Identify which cell holds the provided text, then report its [x, y] central coordinate. 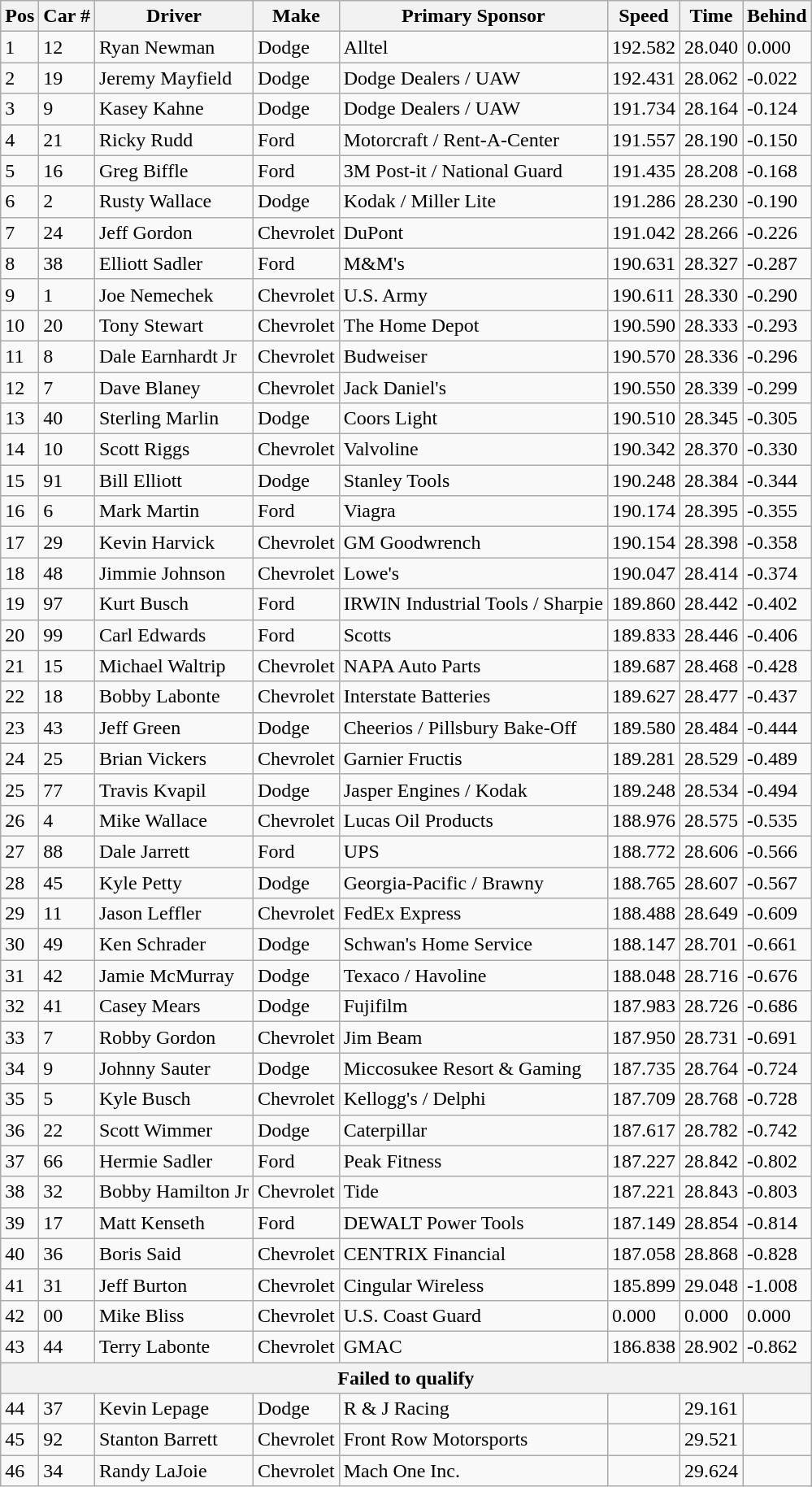
33 [20, 1037]
Hermie Sadler [174, 1161]
-0.305 [777, 419]
187.617 [644, 1130]
Garnier Fructis [473, 759]
The Home Depot [473, 325]
-0.344 [777, 480]
Cingular Wireless [473, 1285]
187.735 [644, 1068]
189.580 [644, 728]
Alltel [473, 47]
Motorcraft / Rent-A-Center [473, 140]
77 [67, 789]
186.838 [644, 1346]
188.765 [644, 882]
Jeff Green [174, 728]
Kyle Busch [174, 1099]
-1.008 [777, 1285]
-0.226 [777, 233]
28.842 [712, 1161]
190.611 [644, 294]
Elliott Sadler [174, 263]
Behind [777, 16]
Bobby Hamilton Jr [174, 1192]
Dale Jarrett [174, 851]
Jim Beam [473, 1037]
Casey Mears [174, 1007]
Coors Light [473, 419]
Kasey Kahne [174, 109]
190.047 [644, 573]
-0.287 [777, 263]
28.266 [712, 233]
Jimmie Johnson [174, 573]
-0.676 [777, 976]
29.048 [712, 1285]
-0.728 [777, 1099]
-0.150 [777, 140]
28.484 [712, 728]
190.154 [644, 542]
Budweiser [473, 356]
189.627 [644, 697]
-0.296 [777, 356]
CENTRIX Financial [473, 1254]
-0.535 [777, 820]
R & J Racing [473, 1409]
Mike Bliss [174, 1315]
Valvoline [473, 450]
49 [67, 945]
Scott Riggs [174, 450]
Car # [67, 16]
-0.402 [777, 604]
Primary Sponsor [473, 16]
192.431 [644, 78]
Peak Fitness [473, 1161]
189.833 [644, 635]
Jamie McMurray [174, 976]
Kevin Harvick [174, 542]
-0.691 [777, 1037]
Jeff Burton [174, 1285]
Viagra [473, 511]
29.521 [712, 1440]
185.899 [644, 1285]
Dave Blaney [174, 388]
Jason Leffler [174, 914]
190.342 [644, 450]
-0.742 [777, 1130]
Scotts [473, 635]
Stanton Barrett [174, 1440]
Time [712, 16]
189.860 [644, 604]
DEWALT Power Tools [473, 1223]
Terry Labonte [174, 1346]
Lucas Oil Products [473, 820]
-0.828 [777, 1254]
-0.661 [777, 945]
Travis Kvapil [174, 789]
28.477 [712, 697]
Fujifilm [473, 1007]
187.983 [644, 1007]
Lowe's [473, 573]
28.843 [712, 1192]
Jeff Gordon [174, 233]
Matt Kenseth [174, 1223]
Ricky Rudd [174, 140]
U.S. Coast Guard [473, 1315]
Randy LaJoie [174, 1471]
28.716 [712, 976]
Sterling Marlin [174, 419]
-0.567 [777, 882]
28.230 [712, 202]
28.040 [712, 47]
191.286 [644, 202]
28.446 [712, 635]
28.339 [712, 388]
Schwan's Home Service [473, 945]
28.726 [712, 1007]
-0.330 [777, 450]
Kodak / Miller Lite [473, 202]
28.868 [712, 1254]
187.709 [644, 1099]
99 [67, 635]
190.570 [644, 356]
190.248 [644, 480]
28.731 [712, 1037]
-0.168 [777, 171]
91 [67, 480]
-0.358 [777, 542]
Robby Gordon [174, 1037]
46 [20, 1471]
28.384 [712, 480]
Kyle Petty [174, 882]
28.208 [712, 171]
-0.124 [777, 109]
-0.022 [777, 78]
DuPont [473, 233]
-0.406 [777, 635]
28.442 [712, 604]
Georgia-Pacific / Brawny [473, 882]
28.529 [712, 759]
28.534 [712, 789]
28.575 [712, 820]
Mach One Inc. [473, 1471]
Failed to qualify [406, 1378]
48 [67, 573]
28.414 [712, 573]
Kellogg's / Delphi [473, 1099]
-0.566 [777, 851]
FedEx Express [473, 914]
187.149 [644, 1223]
Kurt Busch [174, 604]
-0.299 [777, 388]
191.557 [644, 140]
-0.609 [777, 914]
NAPA Auto Parts [473, 666]
28 [20, 882]
-0.444 [777, 728]
3M Post-it / National Guard [473, 171]
Greg Biffle [174, 171]
Rusty Wallace [174, 202]
Dale Earnhardt Jr [174, 356]
28.164 [712, 109]
-0.355 [777, 511]
Mark Martin [174, 511]
28.607 [712, 882]
-0.862 [777, 1346]
-0.686 [777, 1007]
Miccosukee Resort & Gaming [473, 1068]
188.048 [644, 976]
28.395 [712, 511]
28.190 [712, 140]
187.221 [644, 1192]
191.435 [644, 171]
-0.293 [777, 325]
Make [297, 16]
28.398 [712, 542]
U.S. Army [473, 294]
187.058 [644, 1254]
Front Row Motorsports [473, 1440]
-0.437 [777, 697]
M&M's [473, 263]
GM Goodwrench [473, 542]
14 [20, 450]
Mike Wallace [174, 820]
-0.802 [777, 1161]
190.510 [644, 419]
Texaco / Havoline [473, 976]
-0.814 [777, 1223]
Scott Wimmer [174, 1130]
189.281 [644, 759]
187.950 [644, 1037]
92 [67, 1440]
28.606 [712, 851]
GMAC [473, 1346]
Tony Stewart [174, 325]
192.582 [644, 47]
28.768 [712, 1099]
27 [20, 851]
Driver [174, 16]
Bobby Labonte [174, 697]
-0.494 [777, 789]
28.649 [712, 914]
Jack Daniel's [473, 388]
29.624 [712, 1471]
189.248 [644, 789]
Caterpillar [473, 1130]
191.042 [644, 233]
28.902 [712, 1346]
28.370 [712, 450]
28.854 [712, 1223]
Johnny Sauter [174, 1068]
-0.190 [777, 202]
Pos [20, 16]
188.488 [644, 914]
Carl Edwards [174, 635]
-0.724 [777, 1068]
Stanley Tools [473, 480]
28.330 [712, 294]
Bill Elliott [174, 480]
97 [67, 604]
23 [20, 728]
190.631 [644, 263]
Speed [644, 16]
189.687 [644, 666]
39 [20, 1223]
Ryan Newman [174, 47]
Jasper Engines / Kodak [473, 789]
28.345 [712, 419]
28.327 [712, 263]
3 [20, 109]
Michael Waltrip [174, 666]
28.062 [712, 78]
66 [67, 1161]
-0.290 [777, 294]
Joe Nemechek [174, 294]
Ken Schrader [174, 945]
35 [20, 1099]
Jeremy Mayfield [174, 78]
29.161 [712, 1409]
188.976 [644, 820]
188.147 [644, 945]
191.734 [644, 109]
Kevin Lepage [174, 1409]
28.333 [712, 325]
Boris Said [174, 1254]
26 [20, 820]
-0.803 [777, 1192]
Brian Vickers [174, 759]
Cheerios / Pillsbury Bake-Off [473, 728]
IRWIN Industrial Tools / Sharpie [473, 604]
28.468 [712, 666]
190.550 [644, 388]
28.336 [712, 356]
190.174 [644, 511]
190.590 [644, 325]
-0.489 [777, 759]
-0.374 [777, 573]
13 [20, 419]
Interstate Batteries [473, 697]
-0.428 [777, 666]
00 [67, 1315]
187.227 [644, 1161]
30 [20, 945]
28.782 [712, 1130]
UPS [473, 851]
88 [67, 851]
28.701 [712, 945]
188.772 [644, 851]
28.764 [712, 1068]
Tide [473, 1192]
